Search for the cell housing the specified text and yield its [X, Y] center coordinate. 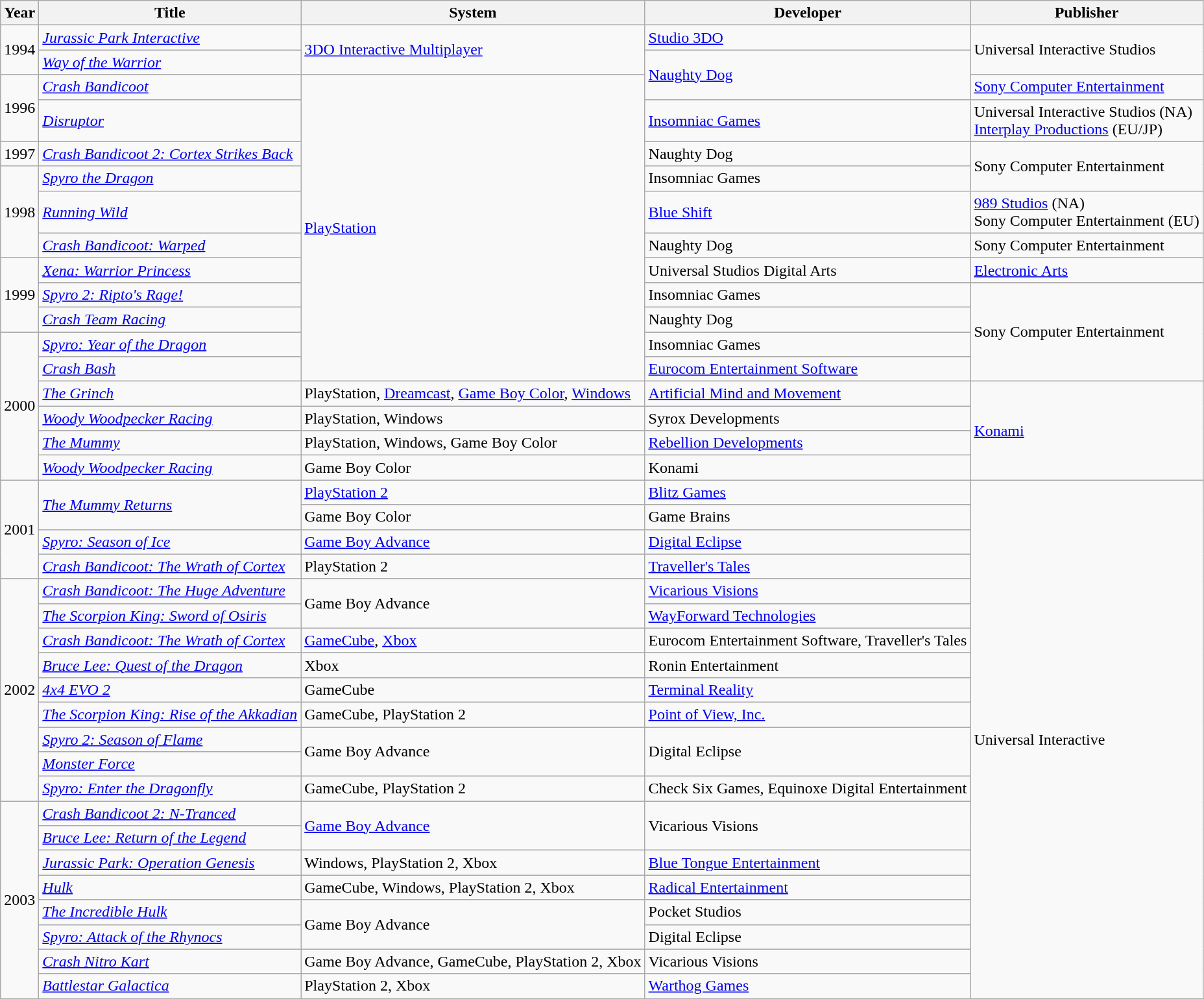
Battlestar Galactica [170, 986]
3DO Interactive Multiplayer [473, 50]
Jurassic Park: Operation Genesis [170, 863]
The Mummy Returns [170, 505]
Rebellion Developments [808, 443]
GameCube, Windows, PlayStation 2, Xbox [473, 887]
Game Boy Advance, GameCube, PlayStation 2, Xbox [473, 961]
Universal Interactive Studios [1087, 50]
Artificial Mind and Movement [808, 394]
Universal Interactive [1087, 740]
Way of the Warrior [170, 62]
PlayStation 2, Xbox [473, 986]
The Incredible Hulk [170, 912]
Bruce Lee: Return of the Legend [170, 838]
Developer [808, 13]
Monster Force [170, 764]
Eurocom Entertainment Software [808, 369]
Electronic Arts [1087, 270]
Crash Bandicoot 2: Cortex Strikes Back [170, 154]
The Grinch [170, 394]
2001 [19, 529]
PlayStation, Windows, Game Boy Color [473, 443]
Crash Bandicoot 2: N-Tranced [170, 813]
2000 [19, 406]
Xena: Warrior Princess [170, 270]
GameCube, Xbox [473, 640]
Spyro: Enter the Dragonfly [170, 789]
1996 [19, 108]
WayForward Technologies [808, 616]
Publisher [1087, 13]
Blue Shift [808, 211]
Year [19, 13]
Crash Nitro Kart [170, 961]
Game Brains [808, 517]
The Scorpion King: Sword of Osiris [170, 616]
Crash Bash [170, 369]
System [473, 13]
1997 [19, 154]
PlayStation, Dreamcast, Game Boy Color, Windows [473, 394]
1998 [19, 211]
2002 [19, 690]
Spyro 2: Ripto's Rage! [170, 295]
Crash Bandicoot [170, 87]
Syrox Developments [808, 418]
Spyro the Dragon [170, 178]
Crash Team Racing [170, 319]
Spyro: Season of Ice [170, 542]
Point of View, Inc. [808, 714]
GameCube [473, 690]
The Scorpion King: Rise of the Akkadian [170, 714]
Disruptor [170, 121]
Spyro: Attack of the Rhynocs [170, 937]
Studio 3DO [808, 38]
Crash Bandicoot: Warped [170, 245]
Radical Entertainment [808, 887]
989 Studios (NA)Sony Computer Entertainment (EU) [1087, 211]
Spyro: Year of the Dragon [170, 344]
Terminal Reality [808, 690]
Blitz Games [808, 492]
Traveller's Tales [808, 566]
Windows, PlayStation 2, Xbox [473, 863]
PlayStation, Windows [473, 418]
The Mummy [170, 443]
Jurassic Park Interactive [170, 38]
4x4 EVO 2 [170, 690]
Ronin Entertainment [808, 665]
Title [170, 13]
PlayStation [473, 228]
Eurocom Entertainment Software, Traveller's Tales [808, 640]
Xbox [473, 665]
Universal Studios Digital Arts [808, 270]
Running Wild [170, 211]
1999 [19, 295]
Check Six Games, Equinoxe Digital Entertainment [808, 789]
Universal Interactive Studios (NA)Interplay Productions (EU/JP) [1087, 121]
1994 [19, 50]
Crash Bandicoot: The Huge Adventure [170, 591]
2003 [19, 900]
Warthog Games [808, 986]
Blue Tongue Entertainment [808, 863]
Spyro 2: Season of Flame [170, 739]
Pocket Studios [808, 912]
Bruce Lee: Quest of the Dragon [170, 665]
Hulk [170, 887]
